Locate the cell with the specified text and output its (X, Y) center coordinate. 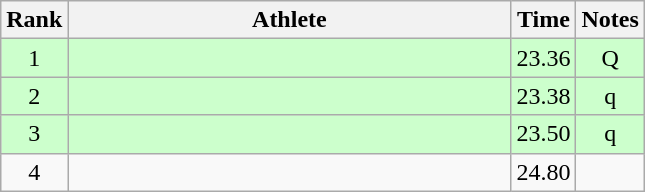
Athlete (290, 20)
Rank (34, 20)
24.80 (544, 172)
3 (34, 134)
4 (34, 172)
Time (544, 20)
Q (610, 58)
Notes (610, 20)
2 (34, 96)
23.38 (544, 96)
1 (34, 58)
23.36 (544, 58)
23.50 (544, 134)
